Identify which cell holds the provided text, then report its (x, y) central coordinate. 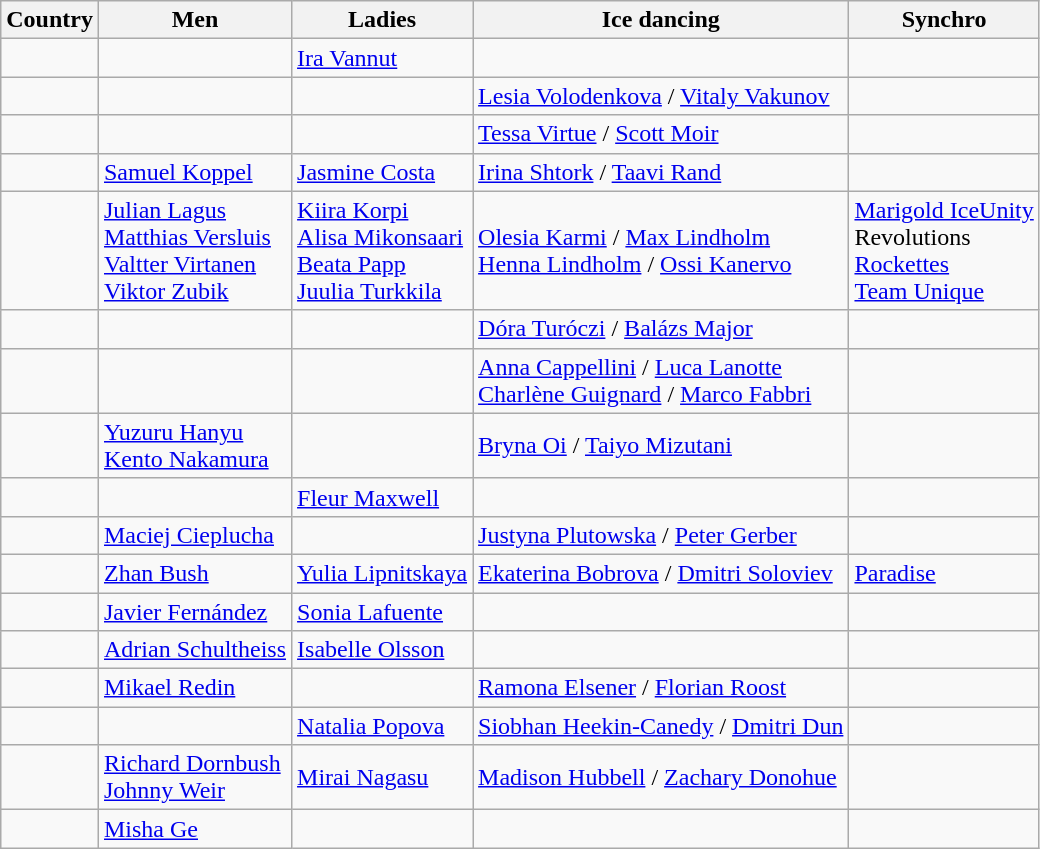
Mirai Nagasu (382, 778)
Justyna Plutowska / Peter Gerber (661, 535)
Ira Vannut (382, 58)
Kiira Korpi Alisa Mikonsaari Beata Papp Juulia Turkkila (382, 250)
Synchro (944, 20)
Tessa Virtue / Scott Moir (661, 134)
Paradise (944, 573)
Dóra Turóczi / Balázs Major (661, 329)
Marigold IceUnity Revolutions Rockettes Team Unique (944, 250)
Bryna Oi / Taiyo Mizutani (661, 446)
Yulia Lipnitskaya (382, 573)
Fleur Maxwell (382, 497)
Ladies (382, 20)
Lesia Volodenkova / Vitaly Vakunov (661, 96)
Siobhan Heekin-Canedy / Dmitri Dun (661, 726)
Ice dancing (661, 20)
Natalia Popova (382, 726)
Julian Lagus Matthias Versluis Valtter Virtanen Viktor Zubik (194, 250)
Yuzuru Hanyu Kento Nakamura (194, 446)
Men (194, 20)
Maciej Cieplucha (194, 535)
Samuel Koppel (194, 172)
Javier Fernández (194, 611)
Irina Shtork / Taavi Rand (661, 172)
Mikael Redin (194, 688)
Adrian Schultheiss (194, 650)
Zhan Bush (194, 573)
Isabelle Olsson (382, 650)
Misha Ge (194, 829)
Ekaterina Bobrova / Dmitri Soloviev (661, 573)
Anna Cappellini / Luca Lanotte Charlène Guignard / Marco Fabbri (661, 380)
Sonia Lafuente (382, 611)
Richard Dornbush Johnny Weir (194, 778)
Country (50, 20)
Ramona Elsener / Florian Roost (661, 688)
Madison Hubbell / Zachary Donohue (661, 778)
Jasmine Costa (382, 172)
Olesia Karmi / Max Lindholm Henna Lindholm / Ossi Kanervo (661, 250)
